Detect which cell encompasses the target text, then output its [X, Y] center coordinate. 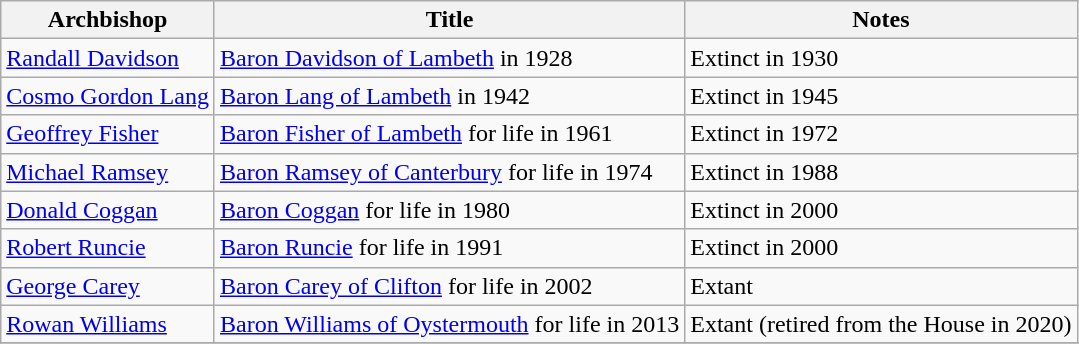
Cosmo Gordon Lang [108, 96]
Geoffrey Fisher [108, 134]
Rowan Williams [108, 324]
Baron Carey of Clifton for life in 2002 [449, 286]
Baron Fisher of Lambeth for life in 1961 [449, 134]
Title [449, 20]
George Carey [108, 286]
Donald Coggan [108, 210]
Extinct in 1988 [881, 172]
Extant (retired from the House in 2020) [881, 324]
Extinct in 1972 [881, 134]
Baron Williams of Oystermouth for life in 2013 [449, 324]
Michael Ramsey [108, 172]
Extinct in 1945 [881, 96]
Notes [881, 20]
Extant [881, 286]
Extinct in 1930 [881, 58]
Baron Runcie for life in 1991 [449, 248]
Robert Runcie [108, 248]
Baron Lang of Lambeth in 1942 [449, 96]
Archbishop [108, 20]
Baron Ramsey of Canterbury for life in 1974 [449, 172]
Baron Davidson of Lambeth in 1928 [449, 58]
Randall Davidson [108, 58]
Baron Coggan for life in 1980 [449, 210]
